For the text-containing cell, return its midpoint in (x, y) coordinate format. 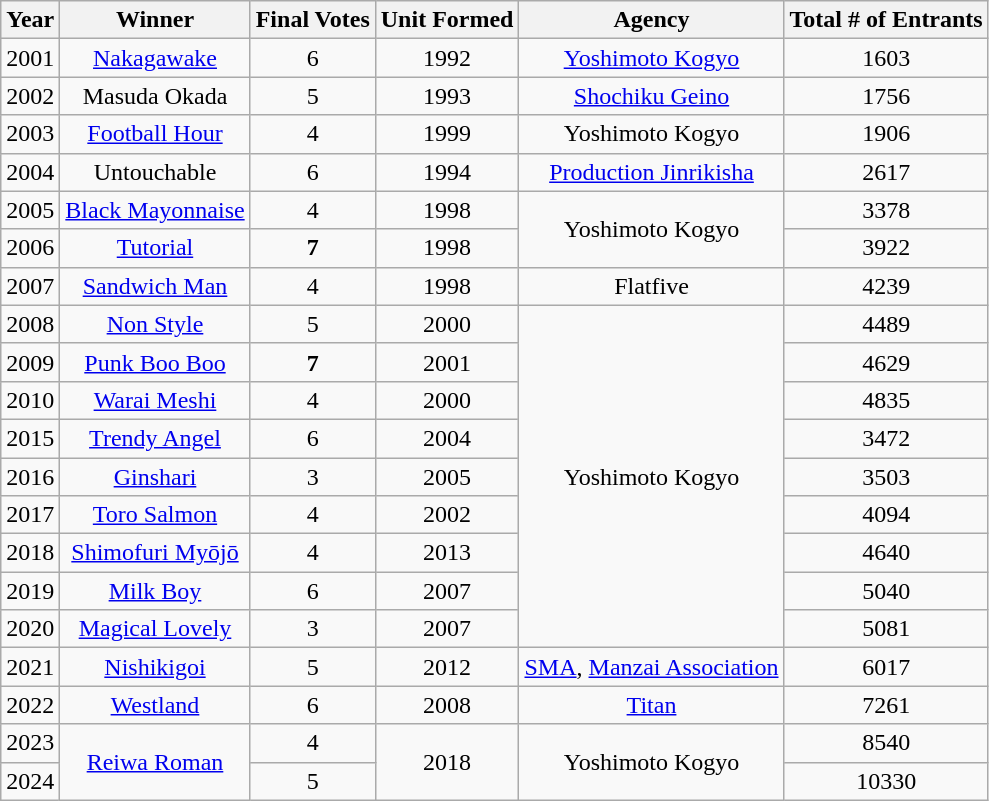
Nakagawake (155, 58)
2024 (30, 781)
SMA, Manzai Association (652, 667)
1992 (447, 58)
Shochiku Geino (652, 96)
3472 (886, 438)
Masuda Okada (155, 96)
Total # of Entrants (886, 20)
Year (30, 20)
Milk Boy (155, 591)
2013 (447, 553)
Tutorial (155, 248)
Unit Formed (447, 20)
3378 (886, 210)
2021 (30, 667)
4489 (886, 324)
Production Jinrikisha (652, 172)
1994 (447, 172)
Football Hour (155, 134)
2017 (30, 515)
2016 (30, 477)
Magical Lovely (155, 629)
Sandwich Man (155, 286)
2019 (30, 591)
Trendy Angel (155, 438)
Flatfive (652, 286)
Final Votes (312, 20)
Agency (652, 20)
Untouchable (155, 172)
2009 (30, 362)
1993 (447, 96)
8540 (886, 743)
4629 (886, 362)
5081 (886, 629)
Warai Meshi (155, 400)
5040 (886, 591)
7261 (886, 705)
1756 (886, 96)
Titan (652, 705)
2617 (886, 172)
3503 (886, 477)
Winner (155, 20)
10330 (886, 781)
Westland (155, 705)
4094 (886, 515)
2006 (30, 248)
6017 (886, 667)
Toro Salmon (155, 515)
3922 (886, 248)
2022 (30, 705)
Black Mayonnaise (155, 210)
2023 (30, 743)
2003 (30, 134)
1906 (886, 134)
Punk Boo Boo (155, 362)
4835 (886, 400)
Nishikigoi (155, 667)
1603 (886, 58)
2012 (447, 667)
Reiwa Roman (155, 762)
Ginshari (155, 477)
Shimofuri Myōjō (155, 553)
2010 (30, 400)
4640 (886, 553)
2015 (30, 438)
2020 (30, 629)
1999 (447, 134)
Non Style (155, 324)
4239 (886, 286)
